Return the (X, Y) coordinate for the center point of the cell that contains the specified text.  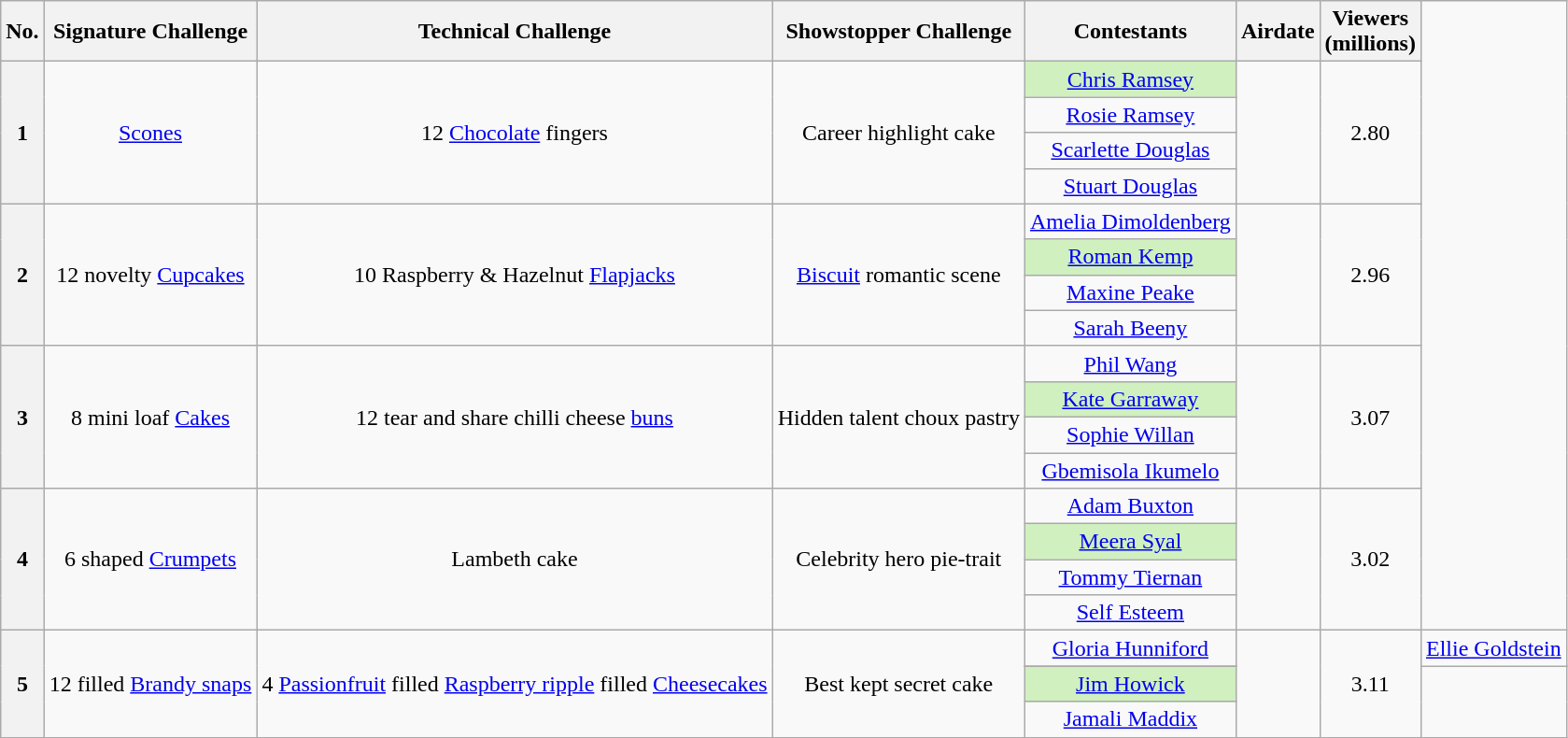
3 (22, 417)
Signature Challenge (150, 32)
3.02 (1370, 560)
Celebrity hero pie-trait (898, 560)
12 tear and share chilli cheese buns (515, 417)
Sophie Willan (1130, 434)
4 (22, 560)
Jamali Maddix (1130, 719)
8 mini loaf Cakes (150, 417)
Lambeth cake (515, 560)
5 (22, 684)
No. (22, 32)
Technical Challenge (515, 32)
Adam Buxton (1130, 506)
Viewers(millions) (1370, 32)
3.11 (1370, 684)
12 filled Brandy snaps (150, 684)
Ellie Goldstein (1493, 648)
6 shaped Crumpets (150, 560)
2.80 (1370, 133)
Hidden talent choux pastry (898, 417)
3.07 (1370, 417)
1 (22, 133)
Maxine Peake (1130, 292)
Scarlette Douglas (1130, 150)
2.96 (1370, 275)
10 Raspberry & Hazelnut Flapjacks (515, 275)
Career highlight cake (898, 133)
Best kept secret cake (898, 684)
Jim Howick (1130, 684)
Showstopper Challenge (898, 32)
Chris Ramsey (1130, 79)
Self Esteem (1130, 613)
Roman Kemp (1130, 257)
Amelia Dimoldenberg (1130, 221)
Rosie Ramsey (1130, 115)
Kate Garraway (1130, 399)
Stuart Douglas (1130, 186)
12 novelty Cupcakes (150, 275)
Contestants (1130, 32)
Gbemisola Ikumelo (1130, 470)
Biscuit romantic scene (898, 275)
Phil Wang (1130, 363)
Sarah Beeny (1130, 328)
Scones (150, 133)
Meera Syal (1130, 542)
12 Chocolate fingers (515, 133)
2 (22, 275)
4 Passionfruit filled Raspberry ripple filled Cheesecakes (515, 684)
Tommy Tiernan (1130, 577)
Airdate (1278, 32)
Gloria Hunniford (1130, 648)
